Provide the [X, Y] coordinate of the cell's center where the given text is located.  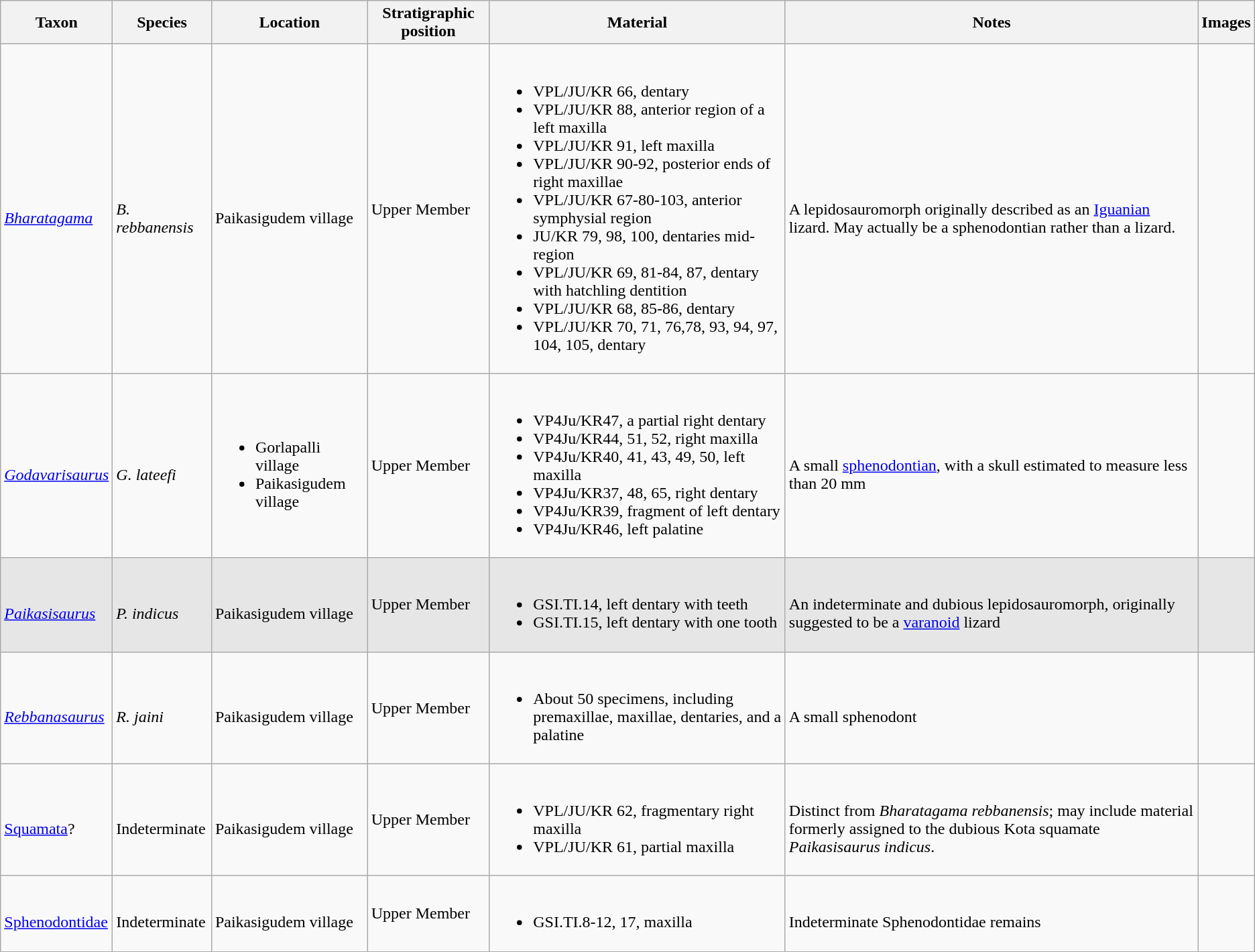
Bharatagama [56, 209]
Paikasisaurus [56, 605]
VPL/JU/KR 62, fragmentary right maxillaVPL/JU/KR 61, partial maxilla [638, 819]
R. jaini [162, 708]
GSI.TI.14, left dentary with teethGSI.TI.15, left dentary with one tooth [638, 605]
Squamata? [56, 819]
Rebbanasaurus [56, 708]
A small sphenodont [992, 708]
G. lateefi [162, 465]
Stratigraphic position [428, 23]
Indeterminate Sphenodontidae remains [992, 913]
B. rebbanensis [162, 209]
Sphenodontidae [56, 913]
Images [1226, 23]
A small sphenodontian, with a skull estimated to measure less than 20 mm [992, 465]
Taxon [56, 23]
Location [290, 23]
A lepidosauromorph originally described as an Iguanian lizard. May actually be a sphenodontian rather than a lizard. [992, 209]
About 50 specimens, including premaxillae, maxillae, dentaries, and a palatine [638, 708]
Material [638, 23]
Species [162, 23]
GSI.TI.8-12, 17, maxilla [638, 913]
Gorlapalli villagePaikasigudem village [290, 465]
Notes [992, 23]
Godavarisaurus [56, 465]
P. indicus [162, 605]
Distinct from Bharatagama rebbanensis; may include material formerly assigned to the dubious Kota squamate Paikasisaurus indicus. [992, 819]
An indeterminate and dubious lepidosauromorph, originally suggested to be a varanoid lizard [992, 605]
